Capture the cell that displays the provided text and extract its [X, Y] central coordinate. 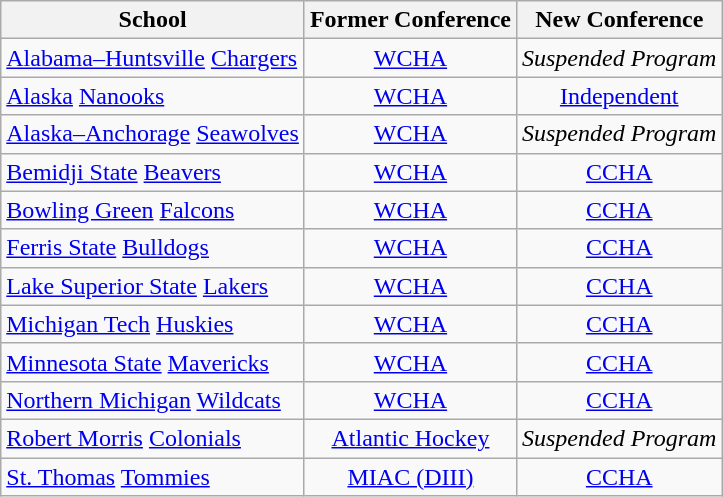
Northern Michigan Wildcats [153, 400]
Minnesota State Mavericks [153, 362]
Bemidji State Beavers [153, 172]
Michigan Tech Huskies [153, 324]
School [153, 20]
Alabama–Huntsville Chargers [153, 58]
Atlantic Hockey [410, 438]
Robert Morris Colonials [153, 438]
MIAC (DIII) [410, 477]
Lake Superior State Lakers [153, 286]
Bowling Green Falcons [153, 210]
Former Conference [410, 20]
Alaska–Anchorage Seawolves [153, 134]
New Conference [619, 20]
Independent [619, 96]
Ferris State Bulldogs [153, 248]
St. Thomas Tommies [153, 477]
Alaska Nanooks [153, 96]
